From the cell containing the given text, extract its center point as [x, y] coordinate. 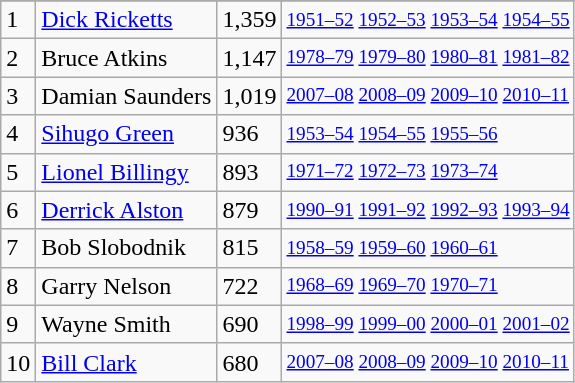
Lionel Billingy [126, 172]
1990–91 1991–92 1992–93 1993–94 [428, 210]
5 [18, 172]
1958–59 1959–60 1960–61 [428, 248]
936 [250, 134]
1,147 [250, 58]
680 [250, 362]
Sihugo Green [126, 134]
893 [250, 172]
722 [250, 286]
Dick Ricketts [126, 20]
1968–69 1969–70 1970–71 [428, 286]
6 [18, 210]
690 [250, 324]
1971–72 1972–73 1973–74 [428, 172]
1,019 [250, 96]
1953–54 1954–55 1955–56 [428, 134]
Bruce Atkins [126, 58]
Bill Clark [126, 362]
815 [250, 248]
Garry Nelson [126, 286]
2 [18, 58]
1951–52 1952–53 1953–54 1954–55 [428, 20]
1998–99 1999–00 2000–01 2001–02 [428, 324]
Bob Slobodnik [126, 248]
10 [18, 362]
1,359 [250, 20]
Damian Saunders [126, 96]
Derrick Alston [126, 210]
3 [18, 96]
4 [18, 134]
8 [18, 286]
9 [18, 324]
7 [18, 248]
1978–79 1979–80 1980–81 1981–82 [428, 58]
879 [250, 210]
1 [18, 20]
Wayne Smith [126, 324]
